Return the (X, Y) coordinate for the center point of the cell that contains the specified text.  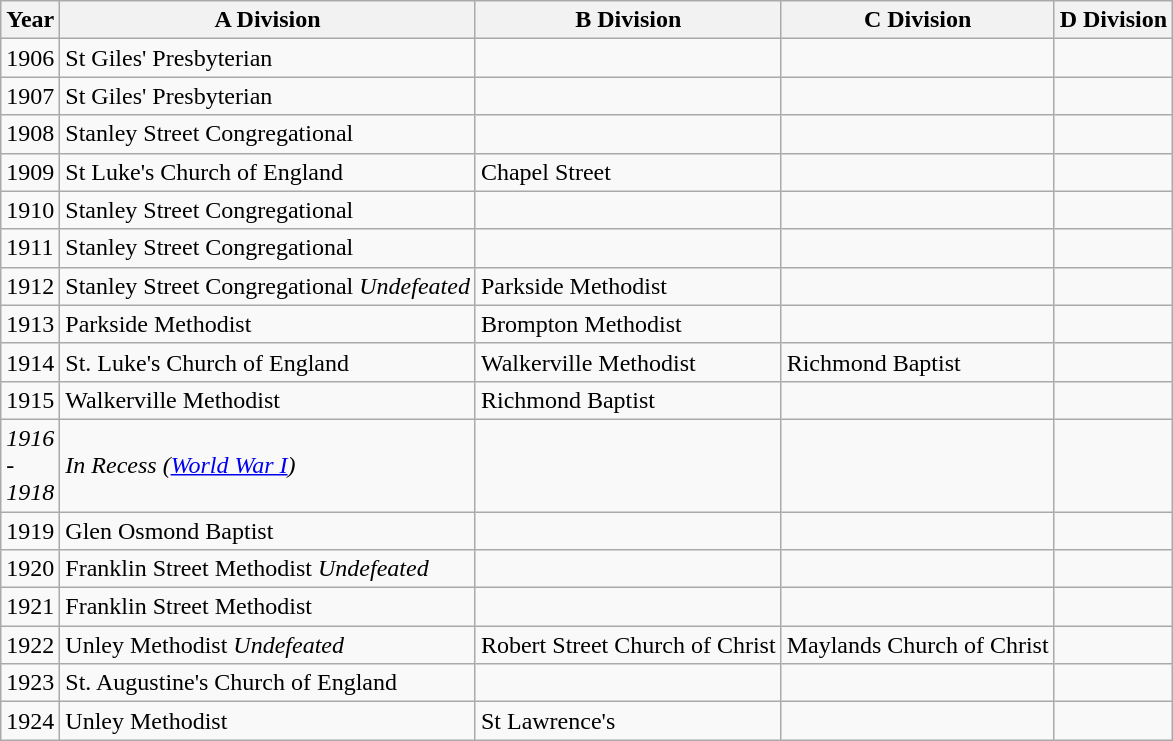
St Lawrence's (628, 721)
1909 (30, 172)
1920 (30, 569)
Franklin Street Methodist Undefeated (268, 569)
Franklin Street Methodist (268, 607)
1923 (30, 683)
Robert Street Church of Christ (628, 645)
1921 (30, 607)
1924 (30, 721)
Year (30, 20)
1919 (30, 531)
1913 (30, 324)
1908 (30, 134)
Unley Methodist Undefeated (268, 645)
C Division (918, 20)
St Luke's Church of England (268, 172)
1907 (30, 96)
1910 (30, 210)
St. Augustine's Church of England (268, 683)
1912 (30, 286)
1906 (30, 58)
1914 (30, 362)
Chapel Street (628, 172)
St. Luke's Church of England (268, 362)
1915 (30, 400)
Stanley Street Congregational Undefeated (268, 286)
1916-1918 (30, 465)
1922 (30, 645)
Unley Methodist (268, 721)
A Division (268, 20)
1911 (30, 248)
B Division (628, 20)
Glen Osmond Baptist (268, 531)
Maylands Church of Christ (918, 645)
In Recess (World War I) (268, 465)
Brompton Methodist (628, 324)
D Division (1113, 20)
